Determine the (x, y) coordinate at the center of the cell enclosing the given text.  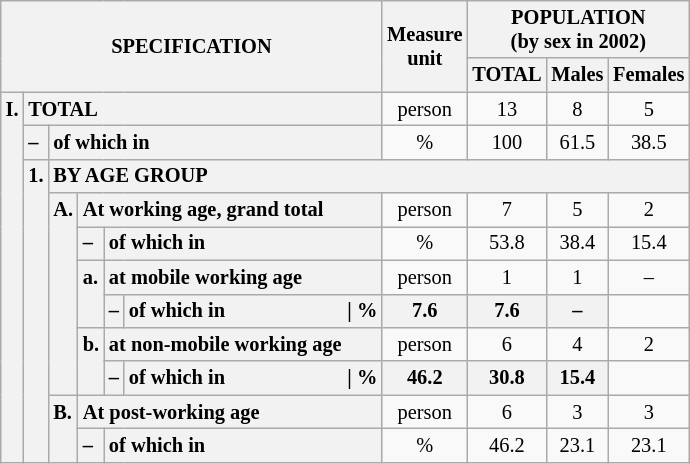
A. (62, 294)
7 (506, 210)
a. (91, 294)
at non-mobile working age (243, 344)
at mobile working age (243, 277)
BY AGE GROUP (368, 176)
At working age, grand total (230, 210)
30.8 (506, 378)
Males (578, 75)
1. (36, 310)
4 (578, 344)
POPULATION (by sex in 2002) (578, 29)
8 (578, 109)
SPECIFICATION (192, 46)
38.4 (578, 243)
At post-working age (230, 412)
Measure unit (424, 46)
53.8 (506, 243)
b. (91, 360)
Females (648, 75)
I. (12, 277)
B. (62, 428)
38.5 (648, 142)
13 (506, 109)
61.5 (578, 142)
100 (506, 142)
